Find where the given text appears and provide that cell's center as [X, Y] coordinate. 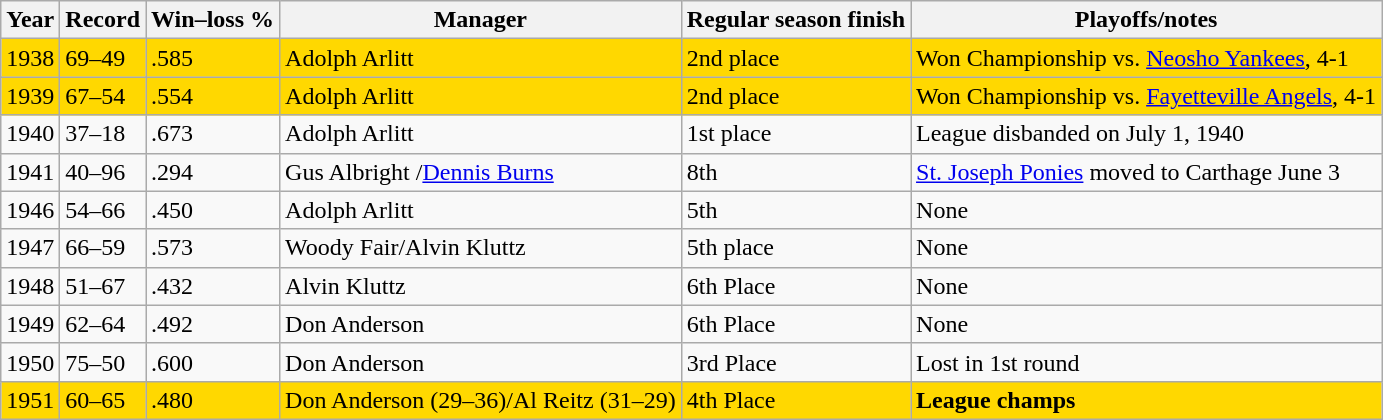
Won Championship vs. Fayetteville Angels, 4-1 [1146, 96]
Year [30, 20]
.450 [213, 210]
75–50 [103, 362]
.480 [213, 400]
1951 [30, 400]
Win–loss % [213, 20]
1949 [30, 324]
Won Championship vs. Neosho Yankees, 4-1 [1146, 58]
1940 [30, 134]
St. Joseph Ponies moved to Carthage June 3 [1146, 172]
League champs [1146, 400]
.573 [213, 248]
51–67 [103, 286]
.554 [213, 96]
60–65 [103, 400]
League disbanded on July 1, 1940 [1146, 134]
66–59 [103, 248]
37–18 [103, 134]
5th [796, 210]
.492 [213, 324]
.673 [213, 134]
Gus Albright /Dennis Burns [481, 172]
Playoffs/notes [1146, 20]
.600 [213, 362]
54–66 [103, 210]
4th Place [796, 400]
8th [796, 172]
.294 [213, 172]
3rd Place [796, 362]
62–64 [103, 324]
Don Anderson (29–36)/Al Reitz (31–29) [481, 400]
Manager [481, 20]
Woody Fair/Alvin Kluttz [481, 248]
67–54 [103, 96]
1938 [30, 58]
Alvin Kluttz [481, 286]
1947 [30, 248]
Regular season finish [796, 20]
69–49 [103, 58]
1948 [30, 286]
Record [103, 20]
.585 [213, 58]
1939 [30, 96]
5th place [796, 248]
.432 [213, 286]
40–96 [103, 172]
1st place [796, 134]
1946 [30, 210]
1941 [30, 172]
1950 [30, 362]
Lost in 1st round [1146, 362]
